Extract the (X, Y) coordinate from the center of the cell holding the provided text.  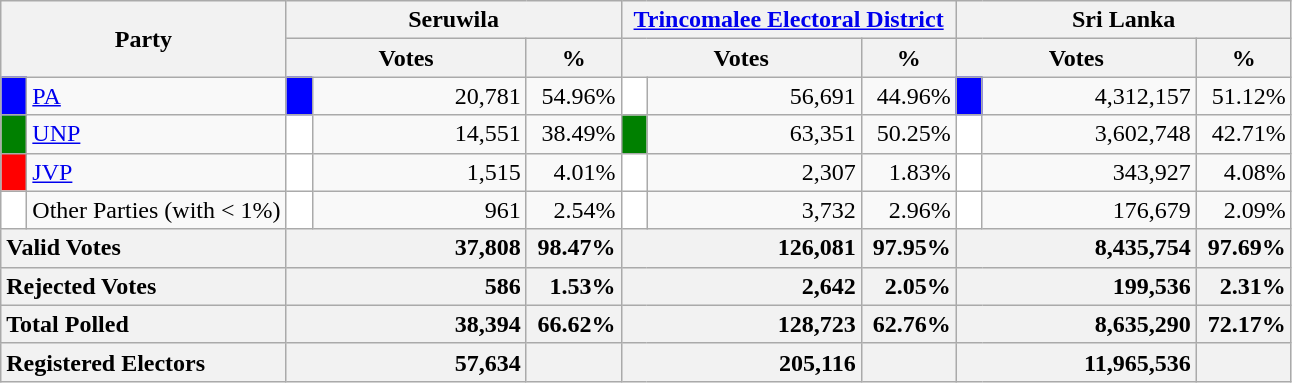
128,723 (741, 324)
205,116 (741, 362)
Rejected Votes (144, 286)
14,551 (419, 134)
38,394 (406, 324)
1.83% (908, 172)
2,642 (741, 286)
2.54% (574, 210)
4.08% (1244, 172)
2,307 (754, 172)
11,965,536 (1076, 362)
20,781 (419, 96)
42.71% (1244, 134)
961 (419, 210)
2.31% (1244, 286)
Total Polled (144, 324)
126,081 (741, 248)
2.09% (1244, 210)
UNP (156, 134)
4.01% (574, 172)
50.25% (908, 134)
586 (406, 286)
343,927 (1089, 172)
37,808 (406, 248)
3,602,748 (1089, 134)
1.53% (574, 286)
62.76% (908, 324)
176,679 (1089, 210)
56,691 (754, 96)
Valid Votes (144, 248)
72.17% (1244, 324)
Other Parties (with < 1%) (156, 210)
66.62% (574, 324)
Registered Electors (144, 362)
38.49% (574, 134)
199,536 (1076, 286)
57,634 (406, 362)
Seruwila (454, 20)
8,635,290 (1076, 324)
63,351 (754, 134)
8,435,754 (1076, 248)
Party (144, 39)
Sri Lanka (1124, 20)
44.96% (908, 96)
98.47% (574, 248)
Trincomalee Electoral District (788, 20)
3,732 (754, 210)
51.12% (1244, 96)
54.96% (574, 96)
2.05% (908, 286)
PA (156, 96)
2.96% (908, 210)
JVP (156, 172)
4,312,157 (1089, 96)
97.95% (908, 248)
97.69% (1244, 248)
1,515 (419, 172)
